Output the (X, Y) coordinate of the center of the cell containing the given text.  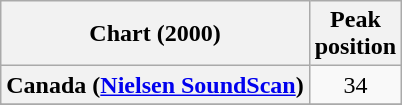
34 (355, 85)
Chart (2000) (155, 34)
Canada (Nielsen SoundScan) (155, 85)
Peakposition (355, 34)
